Identify which cell holds the provided text, then report its [x, y] central coordinate. 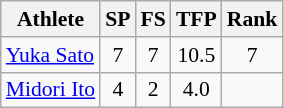
FS [154, 19]
Rank [252, 19]
Athlete [50, 19]
TFP [196, 19]
SP [118, 19]
2 [154, 90]
Midori Ito [50, 90]
10.5 [196, 55]
Yuka Sato [50, 55]
4 [118, 90]
4.0 [196, 90]
